Output the (x, y) coordinate of the center of the cell containing the given text.  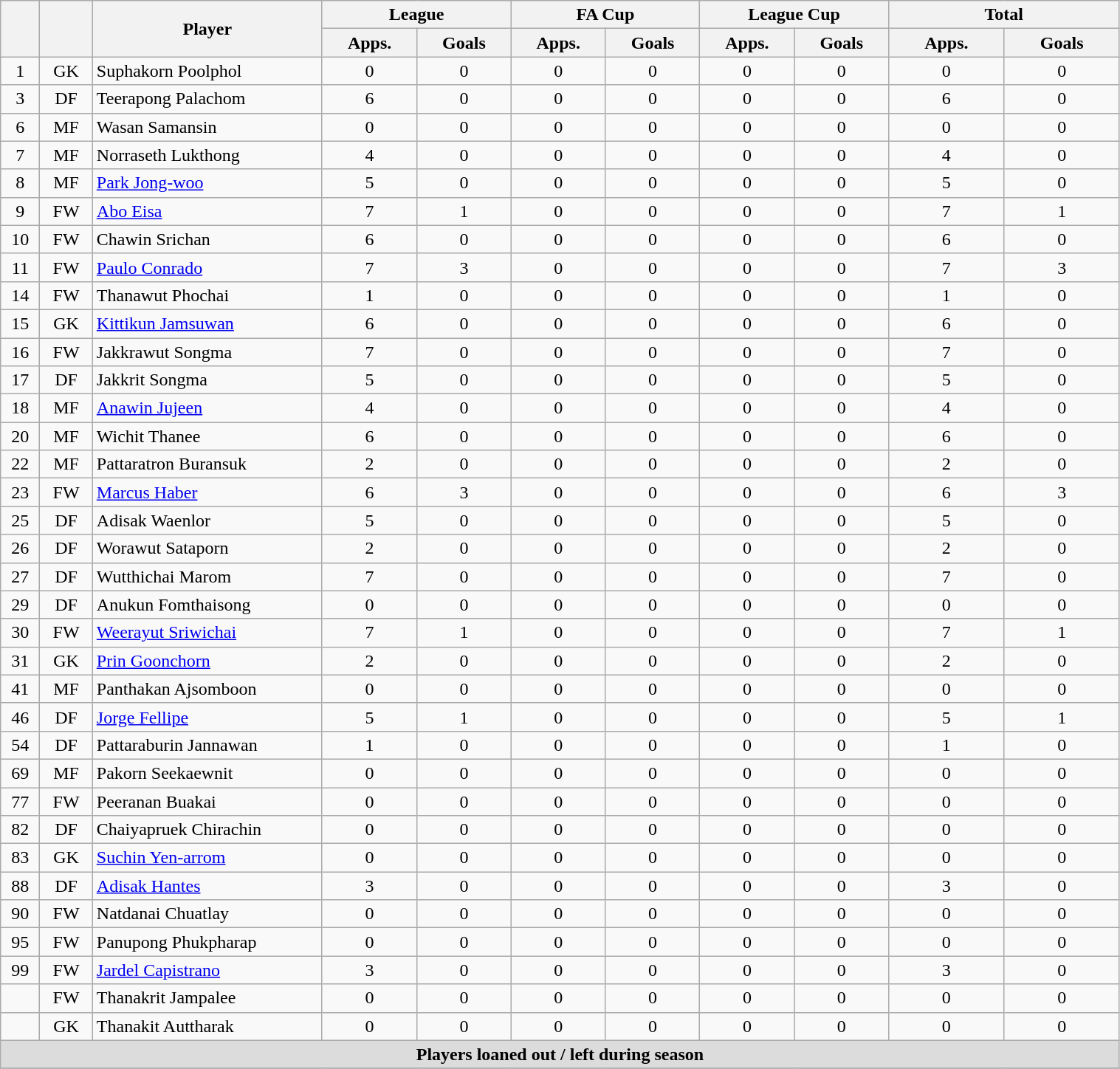
16 (21, 352)
Park Jong-woo (207, 183)
Total (1004, 15)
10 (21, 239)
Teerapong Palachom (207, 99)
Weerayut Sriwichai (207, 633)
Adisak Waenlor (207, 520)
Adisak Hantes (207, 886)
17 (21, 380)
23 (21, 492)
Worawut Sataporn (207, 549)
77 (21, 801)
22 (21, 464)
Pattaraburin Jannawan (207, 745)
Kittikun Jamsuwan (207, 323)
69 (21, 773)
Player (207, 29)
Paulo Conrado (207, 267)
18 (21, 408)
46 (21, 717)
9 (21, 211)
20 (21, 436)
41 (21, 689)
Chawin Srichan (207, 239)
Chaiyapruek Chirachin (207, 830)
Pakorn Seekaewnit (207, 773)
88 (21, 886)
Wichit Thanee (207, 436)
Abo Eisa (207, 211)
Suphakorn Poolphol (207, 71)
League Cup (794, 15)
Thanawut Phochai (207, 295)
29 (21, 605)
Jakkrawut Songma (207, 352)
FA Cup (605, 15)
8 (21, 183)
90 (21, 914)
83 (21, 858)
Thanakrit Jampalee (207, 998)
99 (21, 970)
Panthakan Ajsomboon (207, 689)
30 (21, 633)
14 (21, 295)
Players loaned out / left during season (560, 1054)
Anawin Jujeen (207, 408)
31 (21, 661)
Jardel Capistrano (207, 970)
Norraseth Lukthong (207, 155)
25 (21, 520)
Pattaratron Buransuk (207, 464)
11 (21, 267)
54 (21, 745)
27 (21, 577)
15 (21, 323)
Jakkrit Songma (207, 380)
League (416, 15)
Prin Goonchorn (207, 661)
Jorge Fellipe (207, 717)
Thanakit Auttharak (207, 1026)
Suchin Yen-arrom (207, 858)
Wasan Samansin (207, 127)
Panupong Phukpharap (207, 942)
Natdanai Chuatlay (207, 914)
Peeranan Buakai (207, 801)
Marcus Haber (207, 492)
82 (21, 830)
Wutthichai Marom (207, 577)
95 (21, 942)
26 (21, 549)
Anukun Fomthaisong (207, 605)
